Scan for the cell matching the given text and deliver its [x, y] coordinate at center. 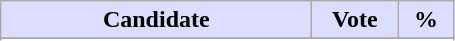
% [426, 20]
Vote [355, 20]
Candidate [156, 20]
